Find where the given text appears and provide that cell's center as (x, y) coordinate. 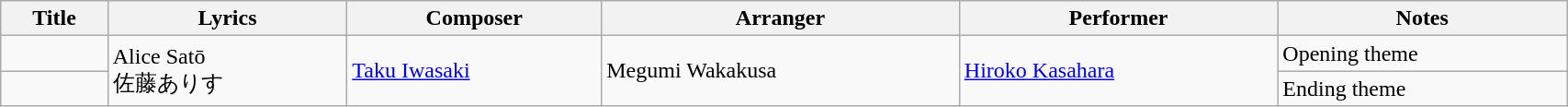
Ending theme (1422, 89)
Megumi Wakakusa (781, 71)
Composer (474, 18)
Arranger (781, 18)
Lyrics (228, 18)
Alice Satō佐藤ありす (228, 71)
Notes (1422, 18)
Hiroko Kasahara (1118, 71)
Performer (1118, 18)
Title (55, 18)
Taku Iwasaki (474, 71)
Opening theme (1422, 53)
